Determine the (x, y) coordinate at the center of the cell enclosing the given text.  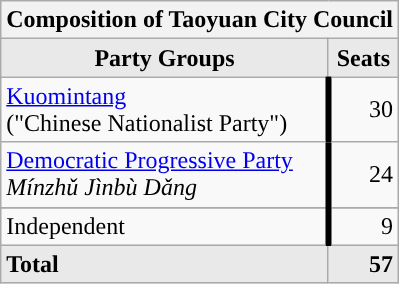
24 (363, 174)
Kuomintang("Chinese Nationalist Party") (164, 110)
Democratic Progressive PartyMínzhǔ Jìnbù Dǎng (164, 174)
Party Groups (164, 58)
57 (363, 264)
Seats (363, 58)
Independent (164, 226)
9 (363, 226)
Composition of Taoyuan City Council (200, 20)
30 (363, 110)
Total (164, 264)
